Detect which cell encompasses the target text, then output its (X, Y) center coordinate. 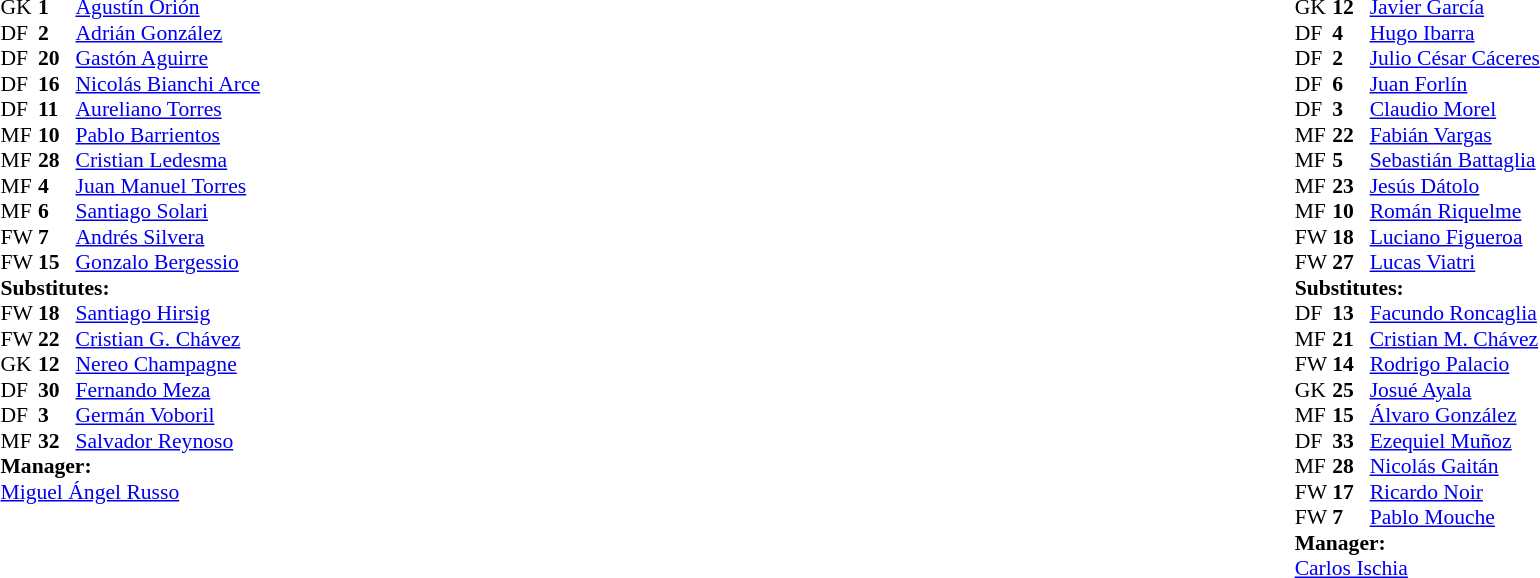
Aureliano Torres (168, 109)
Jesús Dátolo (1455, 186)
Fernando Meza (168, 390)
Hugo Ibarra (1455, 33)
Salvador Reynoso (168, 441)
25 (1351, 390)
Cristian Ledesma (168, 161)
Pablo Barrientos (168, 135)
13 (1351, 313)
Juan Manuel Torres (168, 186)
20 (57, 59)
Juan Forlín (1455, 84)
Andrés Silvera (168, 237)
Pablo Mouche (1455, 517)
Rodrigo Palacio (1455, 365)
Cristian G. Chávez (168, 339)
14 (1351, 365)
30 (57, 390)
Santiago Hirsig (168, 313)
Facundo Roncaglia (1455, 313)
Gastón Aguirre (168, 59)
Román Riquelme (1455, 211)
33 (1351, 441)
Nicolás Bianchi Arce (168, 84)
11 (57, 109)
Julio César Cáceres (1455, 59)
Ricardo Noir (1455, 492)
23 (1351, 186)
Ezequiel Muñoz (1455, 441)
Cristian M. Chávez (1455, 339)
Adrián González (168, 33)
32 (57, 441)
Fabián Vargas (1455, 135)
Sebastián Battaglia (1455, 161)
Miguel Ángel Russo (130, 492)
Santiago Solari (168, 211)
Gonzalo Bergessio (168, 263)
Álvaro González (1455, 415)
5 (1351, 161)
Claudio Morel (1455, 109)
Luciano Figueroa (1455, 237)
17 (1351, 492)
Lucas Viatri (1455, 263)
12 (57, 365)
Germán Voboril (168, 415)
27 (1351, 263)
Nereo Champagne (168, 365)
Nicolás Gaitán (1455, 467)
16 (57, 84)
21 (1351, 339)
Josué Ayala (1455, 390)
